Extract the (X, Y) coordinate from the center of the cell holding the provided text.  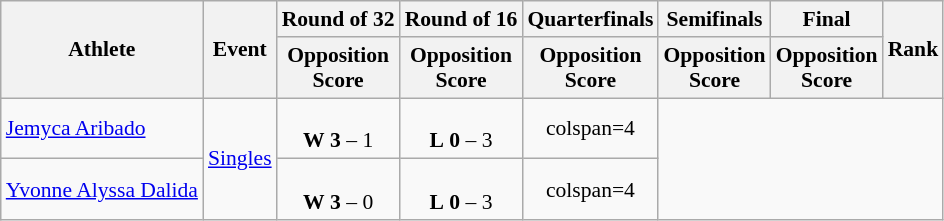
Rank (914, 50)
Final (827, 19)
W 3 – 1 (338, 128)
Yvonne Alyssa Dalida (102, 190)
Event (240, 50)
Singles (240, 159)
Round of 32 (338, 19)
Round of 16 (462, 19)
W 3 – 0 (338, 190)
Jemyca Aribado (102, 128)
Semifinals (714, 19)
Quarterfinals (590, 19)
Athlete (102, 50)
